Detect which cell encompasses the target text, then output its [X, Y] center coordinate. 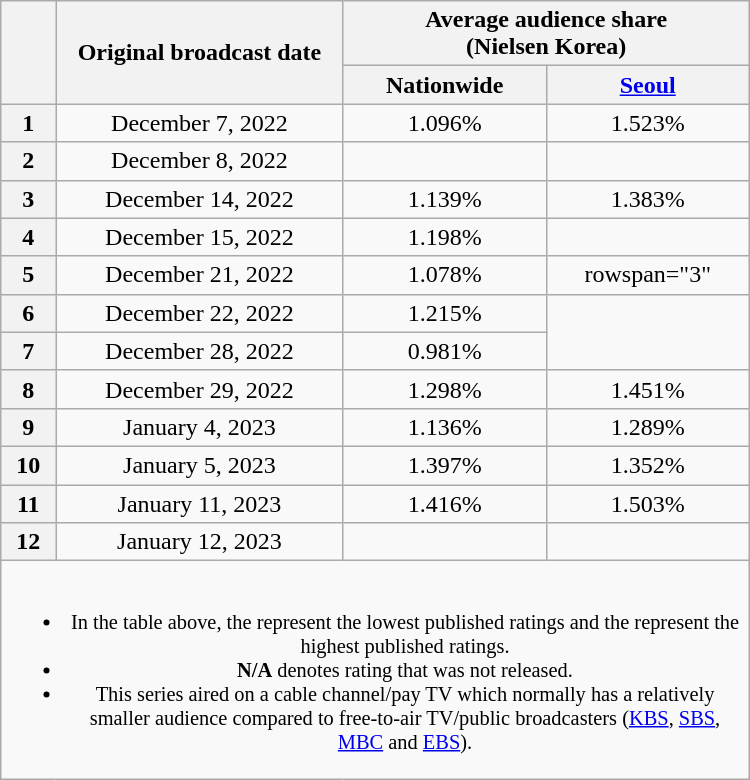
11 [28, 503]
Original broadcast date [200, 52]
December 8, 2022 [200, 161]
1.136% [444, 427]
December 28, 2022 [200, 351]
1.397% [444, 465]
1.383% [648, 199]
2 [28, 161]
January 11, 2023 [200, 503]
1.523% [648, 123]
Seoul [648, 85]
January 5, 2023 [200, 465]
9 [28, 427]
5 [28, 275]
December 7, 2022 [200, 123]
6 [28, 313]
rowspan="3" [648, 275]
1.198% [444, 237]
1.139% [444, 199]
4 [28, 237]
0.981% [444, 351]
1.096% [444, 123]
January 12, 2023 [200, 542]
7 [28, 351]
Average audience share(Nielsen Korea) [546, 34]
1 [28, 123]
1.289% [648, 427]
1.215% [444, 313]
1.416% [444, 503]
1.503% [648, 503]
Nationwide [444, 85]
3 [28, 199]
December 14, 2022 [200, 199]
December 15, 2022 [200, 237]
1.451% [648, 389]
8 [28, 389]
1.298% [444, 389]
10 [28, 465]
12 [28, 542]
1.352% [648, 465]
December 21, 2022 [200, 275]
1.078% [444, 275]
December 29, 2022 [200, 389]
December 22, 2022 [200, 313]
January 4, 2023 [200, 427]
